Provide the [X, Y] coordinate of the cell's center where the given text is located.  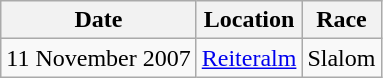
Reiteralm [249, 58]
Date [98, 20]
Slalom [342, 58]
Race [342, 20]
Location [249, 20]
11 November 2007 [98, 58]
